For the text-containing cell, return its midpoint in (x, y) coordinate format. 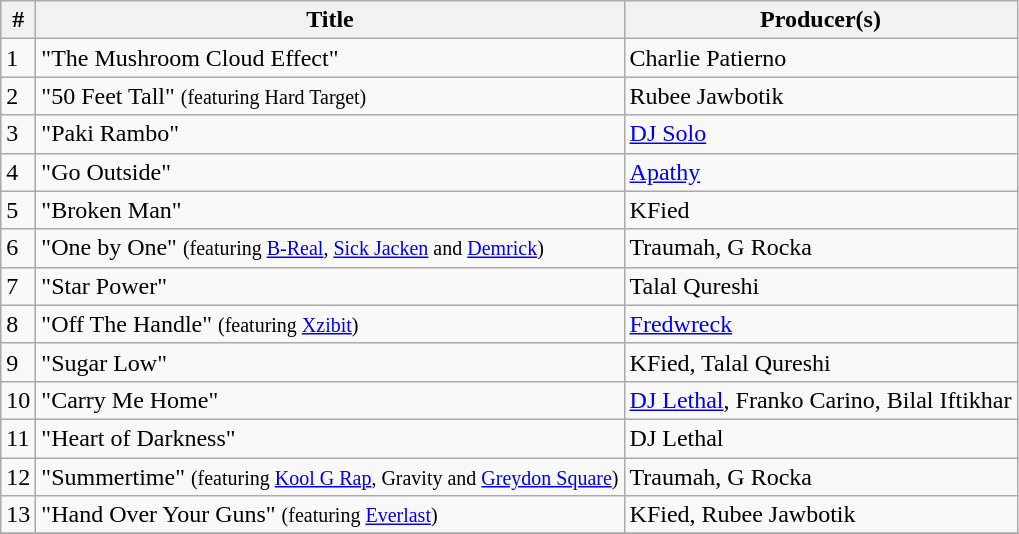
5 (18, 210)
KFied (820, 210)
"Heart of Darkness" (330, 438)
Title (330, 20)
"Go Outside" (330, 172)
Producer(s) (820, 20)
10 (18, 400)
12 (18, 477)
7 (18, 286)
"Carry Me Home" (330, 400)
Charlie Patierno (820, 58)
"Summertime" (featuring Kool G Rap, Gravity and Greydon Square) (330, 477)
"Broken Man" (330, 210)
DJ Solo (820, 134)
"Sugar Low" (330, 362)
11 (18, 438)
13 (18, 515)
2 (18, 96)
3 (18, 134)
4 (18, 172)
"Star Power" (330, 286)
Apathy (820, 172)
KFied, Talal Qureshi (820, 362)
DJ Lethal (820, 438)
# (18, 20)
"The Mushroom Cloud Effect" (330, 58)
1 (18, 58)
DJ Lethal, Franko Carino, Bilal Iftikhar (820, 400)
"50 Feet Tall" (featuring Hard Target) (330, 96)
"Hand Over Your Guns" (featuring Everlast) (330, 515)
"Paki Rambo" (330, 134)
KFied, Rubee Jawbotik (820, 515)
"One by One" (featuring B-Real, Sick Jacken and Demrick) (330, 248)
Rubee Jawbotik (820, 96)
"Off The Handle" (featuring Xzibit) (330, 324)
Fredwreck (820, 324)
8 (18, 324)
Talal Qureshi (820, 286)
9 (18, 362)
6 (18, 248)
